Locate the cell with the specified text and output its (X, Y) center coordinate. 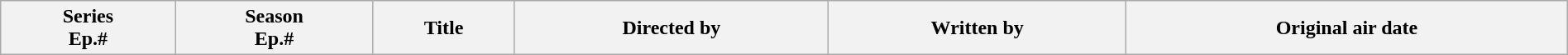
Written by (978, 28)
SeasonEp.# (275, 28)
SeriesEp.# (88, 28)
Directed by (672, 28)
Title (443, 28)
Original air date (1347, 28)
